Detect which cell encompasses the target text, then output its (X, Y) center coordinate. 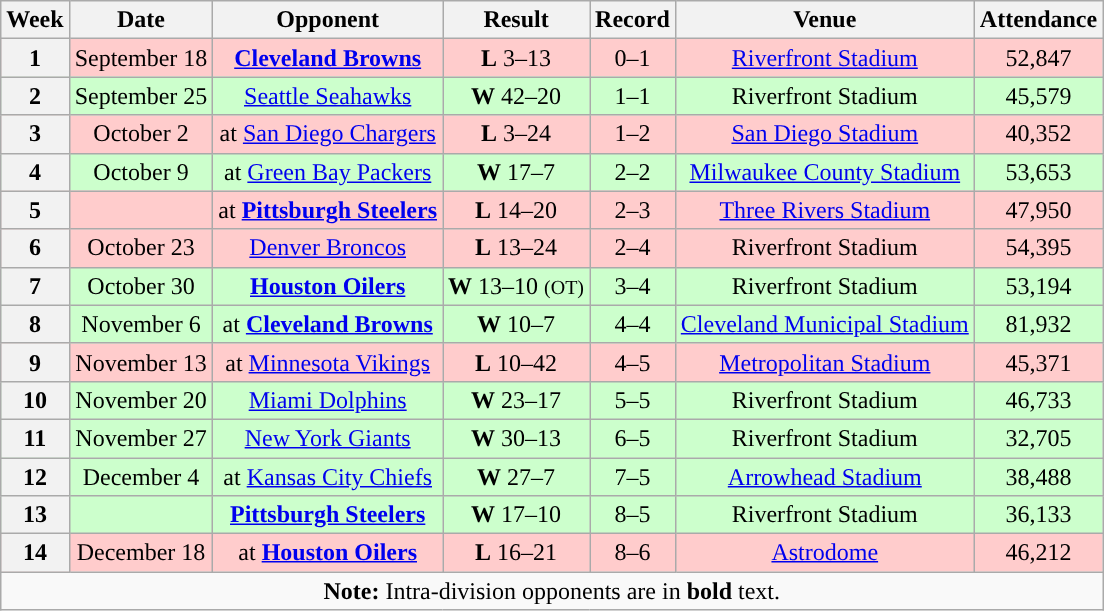
2–2 (633, 172)
3–4 (633, 286)
September 18 (141, 58)
L 16–21 (516, 553)
at Cleveland Browns (328, 324)
32,705 (1038, 438)
Opponent (328, 20)
8–5 (633, 515)
2–4 (633, 248)
L 3–13 (516, 58)
Arrowhead Stadium (824, 477)
October 9 (141, 172)
at Kansas City Chiefs (328, 477)
October 2 (141, 134)
Astrodome (824, 553)
W 17–7 (516, 172)
7 (35, 286)
at Minnesota Vikings (328, 362)
Result (516, 20)
4–4 (633, 324)
81,932 (1038, 324)
46,212 (1038, 553)
December 4 (141, 477)
1–2 (633, 134)
W 17–10 (516, 515)
W 13–10 (OT) (516, 286)
0–1 (633, 58)
12 (35, 477)
W 27–7 (516, 477)
W 30–13 (516, 438)
2–3 (633, 210)
1 (35, 58)
11 (35, 438)
45,579 (1038, 96)
6 (35, 248)
L 3–24 (516, 134)
53,194 (1038, 286)
W 10–7 (516, 324)
Note: Intra-division opponents are in bold text. (552, 591)
14 (35, 553)
53,653 (1038, 172)
Venue (824, 20)
Seattle Seahawks (328, 96)
8–6 (633, 553)
4 (35, 172)
36,133 (1038, 515)
Houston Oilers (328, 286)
November 13 (141, 362)
Three Rivers Stadium (824, 210)
Attendance (1038, 20)
at Green Bay Packers (328, 172)
38,488 (1038, 477)
5–5 (633, 400)
Miami Dolphins (328, 400)
September 25 (141, 96)
Cleveland Browns (328, 58)
at Pittsburgh Steelers (328, 210)
13 (35, 515)
W 23–17 (516, 400)
San Diego Stadium (824, 134)
8 (35, 324)
at San Diego Chargers (328, 134)
October 23 (141, 248)
7–5 (633, 477)
October 30 (141, 286)
L 10–42 (516, 362)
1–1 (633, 96)
6–5 (633, 438)
4–5 (633, 362)
9 (35, 362)
52,847 (1038, 58)
Milwaukee County Stadium (824, 172)
Date (141, 20)
47,950 (1038, 210)
November 6 (141, 324)
W 42–20 (516, 96)
L 13–24 (516, 248)
46,733 (1038, 400)
Cleveland Municipal Stadium (824, 324)
New York Giants (328, 438)
Record (633, 20)
Pittsburgh Steelers (328, 515)
L 14–20 (516, 210)
Denver Broncos (328, 248)
5 (35, 210)
December 18 (141, 553)
3 (35, 134)
40,352 (1038, 134)
November 20 (141, 400)
2 (35, 96)
Metropolitan Stadium (824, 362)
November 27 (141, 438)
at Houston Oilers (328, 553)
45,371 (1038, 362)
10 (35, 400)
54,395 (1038, 248)
Week (35, 20)
